From the cell containing the given text, extract its center point as (X, Y) coordinate. 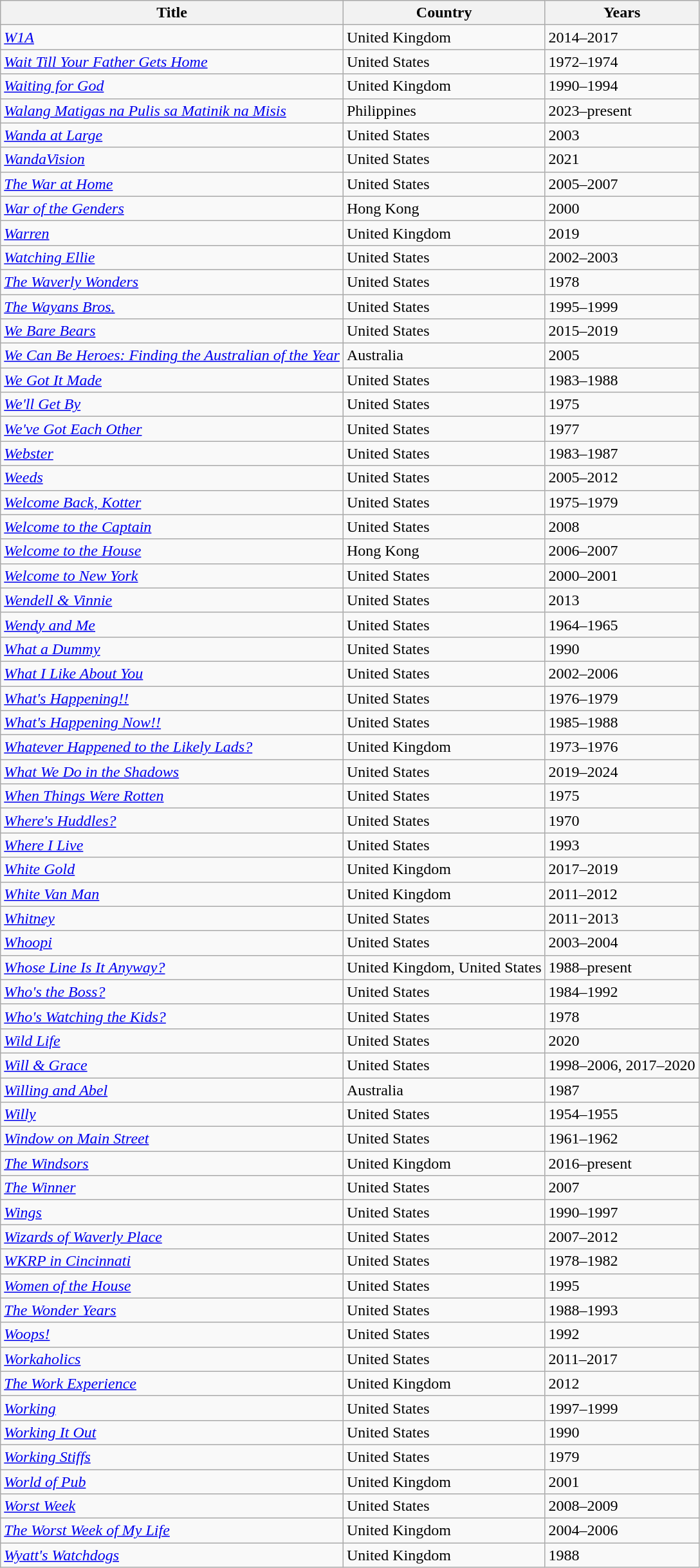
W1A (172, 37)
What a Dummy (172, 649)
2019–2024 (622, 772)
1992 (622, 1335)
We've Got Each Other (172, 429)
White Van Man (172, 894)
1988 (622, 1555)
2005 (622, 356)
Wizards of Waverly Place (172, 1237)
1964–1965 (622, 624)
1995 (622, 1286)
The War at Home (172, 184)
Title (172, 13)
Wendell & Vinnie (172, 600)
2007 (622, 1188)
2008–2009 (622, 1506)
Webster (172, 453)
We'll Get By (172, 405)
Working It Out (172, 1432)
2020 (622, 1041)
1995–1999 (622, 307)
Window on Main Street (172, 1139)
Whatever Happened to the Likely Lads? (172, 747)
Willing and Abel (172, 1090)
2016–present (622, 1163)
The Worst Week of My Life (172, 1531)
Welcome to the Captain (172, 527)
The Work Experience (172, 1383)
Who's the Boss? (172, 992)
Welcome to New York (172, 576)
2008 (622, 527)
The Wonder Years (172, 1310)
WKRP in Cincinnati (172, 1261)
Wild Life (172, 1041)
2012 (622, 1383)
Will & Grace (172, 1065)
We Got It Made (172, 380)
2014–2017 (622, 37)
Wanda at Large (172, 135)
What's Happening!! (172, 698)
1983–1987 (622, 453)
1997–1999 (622, 1408)
1978–1982 (622, 1261)
Country (444, 13)
1972–1974 (622, 62)
2001 (622, 1481)
2005–2012 (622, 478)
The Winner (172, 1188)
2013 (622, 600)
Wait Till Your Father Gets Home (172, 62)
World of Pub (172, 1481)
WandaVision (172, 160)
1990–1997 (622, 1212)
2011−2013 (622, 918)
2000–2001 (622, 576)
2021 (622, 160)
Watching Ellie (172, 257)
1985–1988 (622, 723)
Wyatt's Watchdogs (172, 1555)
Workaholics (172, 1359)
2011–2012 (622, 894)
2015–2019 (622, 331)
We Can Be Heroes: Finding the Australian of the Year (172, 356)
The Waverly Wonders (172, 282)
Philippines (444, 111)
The Wayans Bros. (172, 307)
2007–2012 (622, 1237)
Worst Week (172, 1506)
Whose Line Is It Anyway? (172, 967)
1976–1979 (622, 698)
White Gold (172, 870)
1975–1979 (622, 502)
When Things Were Rotten (172, 796)
1983–1988 (622, 380)
Where I Live (172, 845)
1987 (622, 1090)
Where's Huddles? (172, 821)
Warren (172, 233)
1954–1955 (622, 1115)
1979 (622, 1457)
2003–2004 (622, 943)
Welcome to the House (172, 551)
We Bare Bears (172, 331)
1993 (622, 845)
Walang Matigas na Pulis sa Matinik na Misis (172, 111)
Willy (172, 1115)
Weeds (172, 478)
Women of the House (172, 1286)
Wendy and Me (172, 624)
1961–1962 (622, 1139)
1998–2006, 2017–2020 (622, 1065)
What's Happening Now!! (172, 723)
Woops! (172, 1335)
Wings (172, 1212)
United Kingdom, United States (444, 967)
1984–1992 (622, 992)
Whitney (172, 918)
2004–2006 (622, 1531)
What We Do in the Shadows (172, 772)
Welcome Back, Kotter (172, 502)
Working Stiffs (172, 1457)
1970 (622, 821)
Whoopi (172, 943)
The Windsors (172, 1163)
2011–2017 (622, 1359)
1973–1976 (622, 747)
1990–1994 (622, 86)
2003 (622, 135)
War of the Genders (172, 208)
Years (622, 13)
What I Like About You (172, 673)
Who's Watching the Kids? (172, 1016)
2005–2007 (622, 184)
2002–2006 (622, 673)
1977 (622, 429)
2000 (622, 208)
1988–present (622, 967)
1988–1993 (622, 1310)
2019 (622, 233)
2017–2019 (622, 870)
2002–2003 (622, 257)
2023–present (622, 111)
Waiting for God (172, 86)
Working (172, 1408)
2006–2007 (622, 551)
